Provide the [X, Y] coordinate of the cell's center where the given text is located.  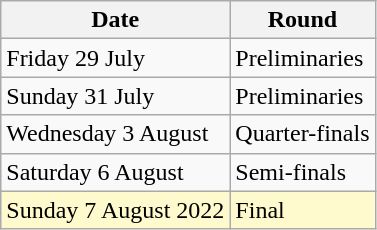
Round [302, 20]
Semi-finals [302, 172]
Sunday 31 July [116, 96]
Saturday 6 August [116, 172]
Sunday 7 August 2022 [116, 210]
Date [116, 20]
Friday 29 July [116, 58]
Quarter-finals [302, 134]
Wednesday 3 August [116, 134]
Final [302, 210]
